For the text-containing cell, return its midpoint in [X, Y] coordinate format. 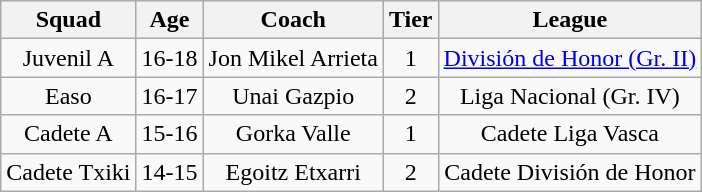
Juvenil A [68, 58]
League [570, 20]
Cadete Liga Vasca [570, 134]
16-17 [170, 96]
Unai Gazpio [293, 96]
Tier [410, 20]
14-15 [170, 172]
Jon Mikel Arrieta [293, 58]
16-18 [170, 58]
Cadete División de Honor [570, 172]
Egoitz Etxarri [293, 172]
División de Honor (Gr. II) [570, 58]
Easo [68, 96]
15-16 [170, 134]
Cadete A [68, 134]
Gorka Valle [293, 134]
Coach [293, 20]
Liga Nacional (Gr. IV) [570, 96]
Squad [68, 20]
Cadete Txiki [68, 172]
Age [170, 20]
